Pinpoint the cell where the given text exists, returning its [X, Y] midpoint coordinate. 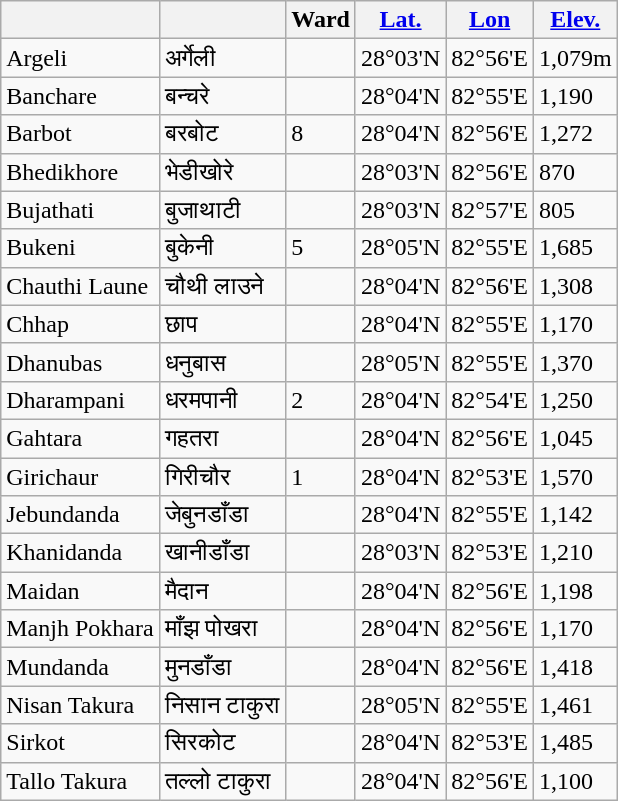
Sirkot [80, 743]
चौथी लाउने [222, 286]
मुनडाँडा [222, 667]
छाप [222, 324]
Argeli [80, 58]
1,485 [575, 743]
Barbot [80, 134]
गिरीचौर [222, 477]
Lat. [400, 20]
1,570 [575, 477]
870 [575, 172]
1,210 [575, 553]
1,370 [575, 362]
Nisan Takura [80, 705]
Lon [490, 20]
जेबुनडाँडा [222, 515]
1,418 [575, 667]
Dhanubas [80, 362]
Chauthi Laune [80, 286]
Tallo Takura [80, 781]
1,250 [575, 400]
तल्लो टाकुरा [222, 781]
गहतरा [222, 438]
Ward [321, 20]
Banchare [80, 96]
1,685 [575, 248]
1,272 [575, 134]
धरमपानी [222, 400]
1,461 [575, 705]
Chhap [80, 324]
1,198 [575, 591]
Dharampani [80, 400]
1 [321, 477]
8 [321, 134]
805 [575, 210]
Manjh Pokhara [80, 629]
Bujathati [80, 210]
बन्चरे [222, 96]
सिरकोट [222, 743]
82°57'E [490, 210]
निसान टाकुरा [222, 705]
Mundanda [80, 667]
भेडीखोरे [222, 172]
खानीडाँडा [222, 553]
माँझ पोखरा [222, 629]
1,308 [575, 286]
बुजाथाटी [222, 210]
धनुबास [222, 362]
मैदान [222, 591]
Maidan [80, 591]
Jebundanda [80, 515]
बरबोट [222, 134]
बुकेनी [222, 248]
Bukeni [80, 248]
Khanidanda [80, 553]
Girichaur [80, 477]
82°54'E [490, 400]
1,045 [575, 438]
1,190 [575, 96]
2 [321, 400]
Gahtara [80, 438]
1,142 [575, 515]
Bhedikhore [80, 172]
5 [321, 248]
1,079m [575, 58]
Elev. [575, 20]
अर्गेली [222, 58]
1,100 [575, 781]
